Search for the cell housing the specified text and yield its [X, Y] center coordinate. 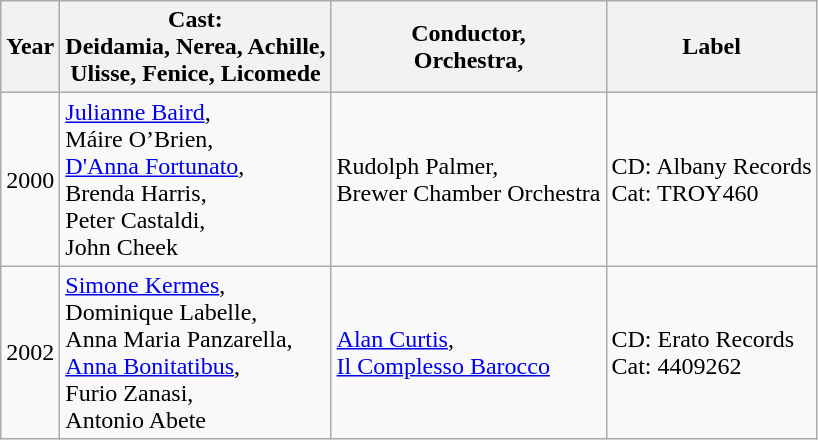
Julianne Baird,Máire O’Brien,D'Anna Fortunato,Brenda Harris,Peter Castaldi,John Cheek [196, 180]
Rudolph Palmer,Brewer Chamber Orchestra [468, 180]
CD: Albany RecordsCat: TROY460 [712, 180]
Label [712, 47]
Alan Curtis,Il Complesso Barocco [468, 352]
Year [30, 47]
Cast:Deidamia, Nerea, Achille,Ulisse, Fenice, Licomede [196, 47]
2002 [30, 352]
2000 [30, 180]
Simone Kermes,Dominique Labelle,Anna Maria Panzarella,Anna Bonitatibus,Furio Zanasi,Antonio Abete [196, 352]
CD: Erato RecordsCat: 4409262 [712, 352]
Conductor,Orchestra, [468, 47]
